Capture the cell that displays the provided text and extract its (x, y) central coordinate. 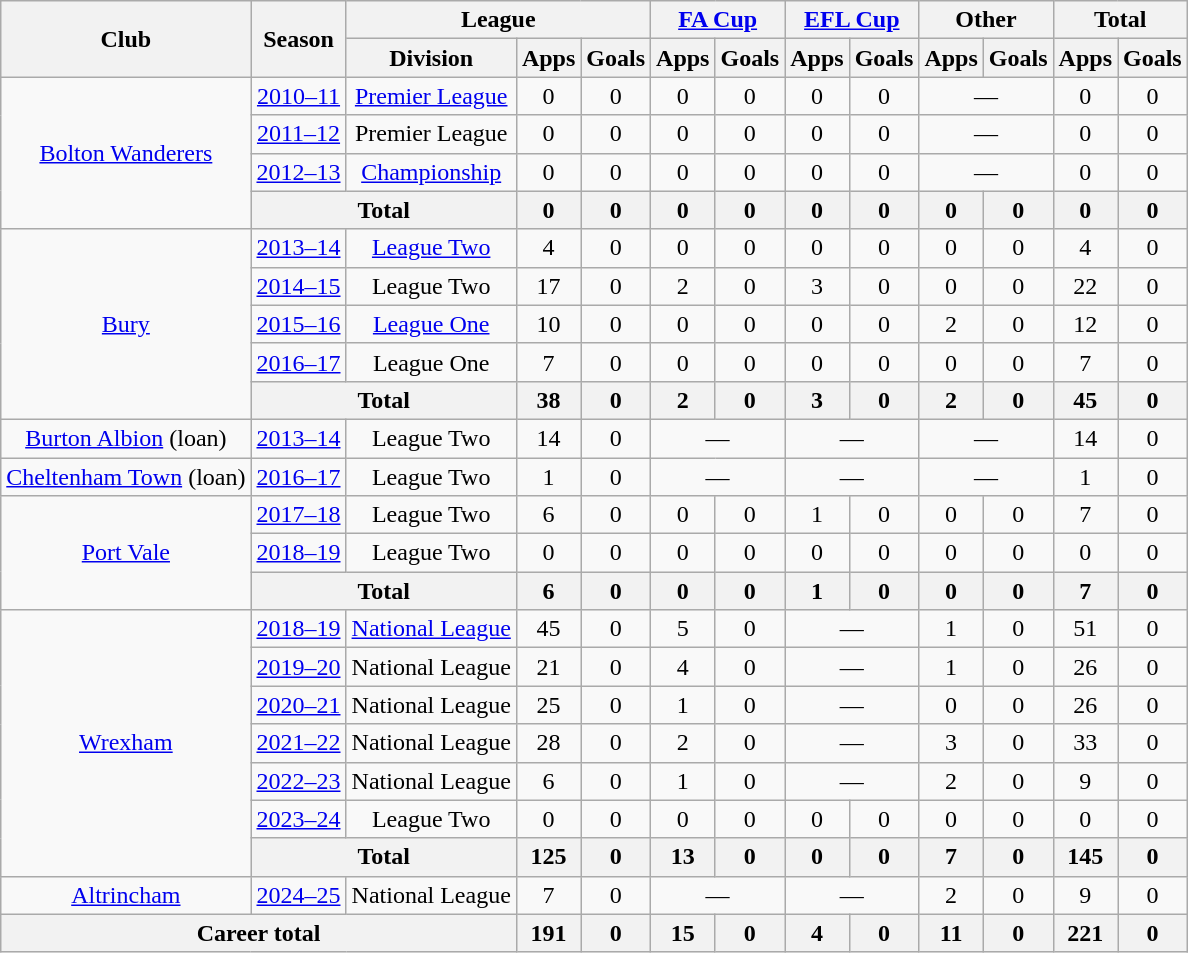
2017–18 (298, 515)
145 (1085, 857)
125 (548, 857)
11 (951, 933)
2015–16 (298, 324)
Season (298, 39)
2020–21 (298, 705)
Division (431, 58)
Port Vale (126, 553)
Altrincham (126, 895)
2023–24 (298, 819)
2014–15 (298, 286)
2019–20 (298, 667)
12 (1085, 324)
Bury (126, 324)
2021–22 (298, 743)
Career total (259, 933)
FA Cup (718, 20)
221 (1085, 933)
Other (986, 20)
28 (548, 743)
Wrexham (126, 743)
10 (548, 324)
2024–25 (298, 895)
33 (1085, 743)
21 (548, 667)
22 (1085, 286)
25 (548, 705)
5 (683, 629)
2011–12 (298, 134)
Club (126, 39)
Championship (431, 172)
13 (683, 857)
League (498, 20)
Bolton Wanderers (126, 153)
Burton Albion (loan) (126, 438)
51 (1085, 629)
38 (548, 400)
191 (548, 933)
2022–23 (298, 781)
2012–13 (298, 172)
15 (683, 933)
EFL Cup (852, 20)
17 (548, 286)
2010–11 (298, 96)
Cheltenham Town (loan) (126, 477)
